Search for the cell housing the specified text and yield its [X, Y] center coordinate. 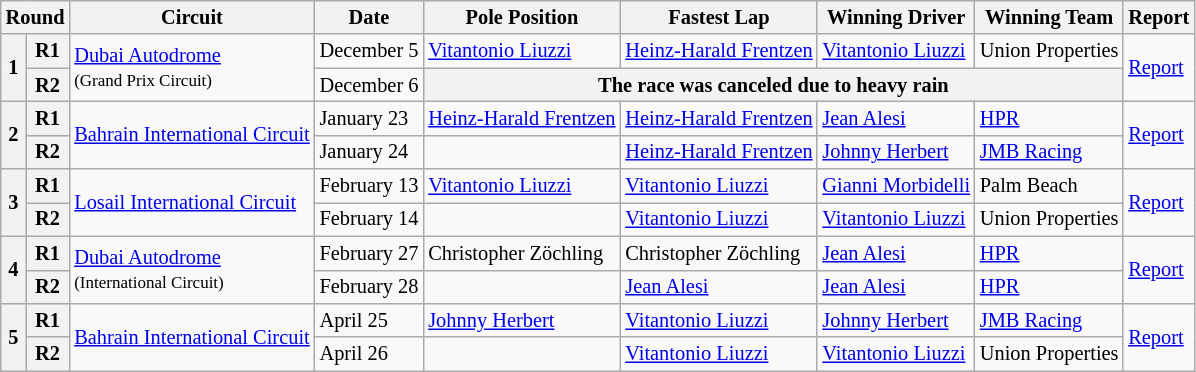
February 28 [370, 287]
January 23 [370, 118]
February 14 [370, 219]
Winning Team [1049, 17]
The race was canceled due to heavy rain [773, 85]
Dubai Autodrome(Grand Prix Circuit) [192, 68]
Gianni Morbidelli [896, 186]
Circuit [192, 17]
February 13 [370, 186]
February 27 [370, 253]
Fastest Lap [718, 17]
January 24 [370, 152]
3 [14, 202]
Dubai Autodrome(International Circuit) [192, 270]
1 [14, 68]
Losail International Circuit [192, 202]
December 5 [370, 51]
Winning Driver [896, 17]
April 26 [370, 354]
April 25 [370, 320]
Palm Beach [1049, 186]
2 [14, 134]
Date [370, 17]
Round [36, 17]
4 [14, 270]
Pole Position [522, 17]
December 6 [370, 85]
5 [14, 336]
